Identify which cell holds the provided text, then report its [X, Y] central coordinate. 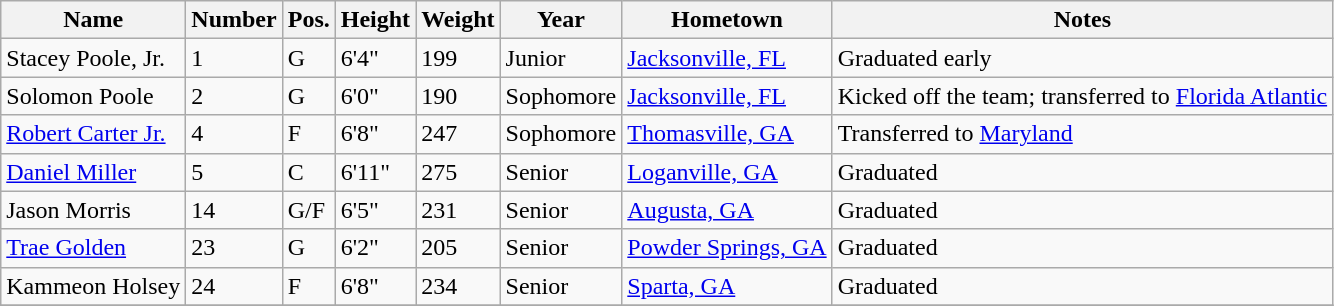
6'5" [375, 210]
Kicked off the team; transferred to Florida Atlantic [1082, 96]
5 [234, 172]
23 [234, 248]
Sparta, GA [727, 286]
6'4" [375, 58]
Graduated early [1082, 58]
Thomasville, GA [727, 134]
Transferred to Maryland [1082, 134]
Year [561, 20]
Solomon Poole [94, 96]
6'2" [375, 248]
234 [458, 286]
247 [458, 134]
Kammeon Holsey [94, 286]
Trae Golden [94, 248]
275 [458, 172]
Daniel Miller [94, 172]
Stacey Poole, Jr. [94, 58]
Robert Carter Jr. [94, 134]
Augusta, GA [727, 210]
Hometown [727, 20]
Notes [1082, 20]
6'0" [375, 96]
190 [458, 96]
Jason Morris [94, 210]
Loganville, GA [727, 172]
4 [234, 134]
24 [234, 286]
Height [375, 20]
Number [234, 20]
Pos. [308, 20]
6'11" [375, 172]
199 [458, 58]
G/F [308, 210]
2 [234, 96]
231 [458, 210]
14 [234, 210]
Name [94, 20]
Weight [458, 20]
Junior [561, 58]
Powder Springs, GA [727, 248]
205 [458, 248]
1 [234, 58]
C [308, 172]
